Identify which cell holds the provided text, then report its [X, Y] central coordinate. 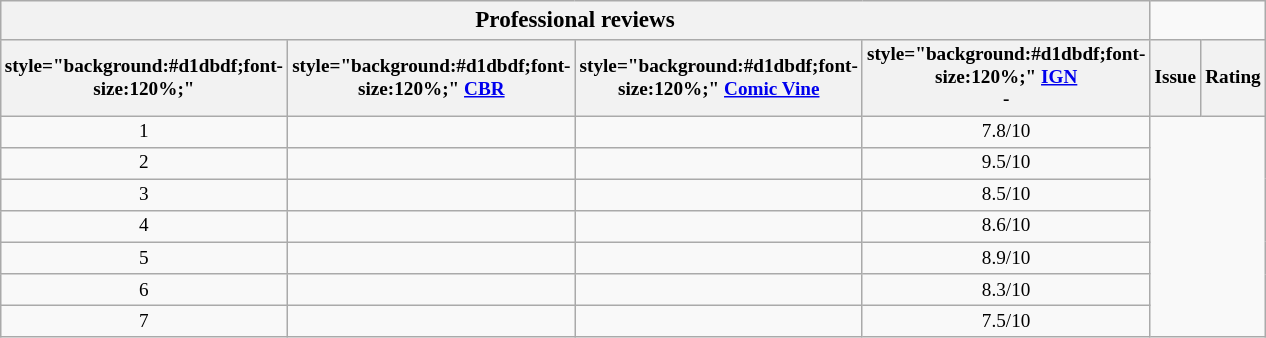
8.9/10 [1006, 258]
8.6/10 [1006, 227]
7.8/10 [1006, 132]
5 [144, 258]
2 [144, 163]
Issue [1176, 78]
style="background:#d1dbdf;font-size:120%;" [144, 78]
style="background:#d1dbdf;font-size:120%;" CBR [432, 78]
6 [144, 290]
4 [144, 227]
7 [144, 322]
Rating [1234, 78]
3 [144, 195]
style="background:#d1dbdf;font-size:120%;" IGN- [1006, 78]
Professional reviews [575, 20]
style="background:#d1dbdf;font-size:120%;" Comic Vine [718, 78]
8.5/10 [1006, 195]
8.3/10 [1006, 290]
9.5/10 [1006, 163]
7.5/10 [1006, 322]
1 [144, 132]
